Find where the given text appears and provide that cell's center as [X, Y] coordinate. 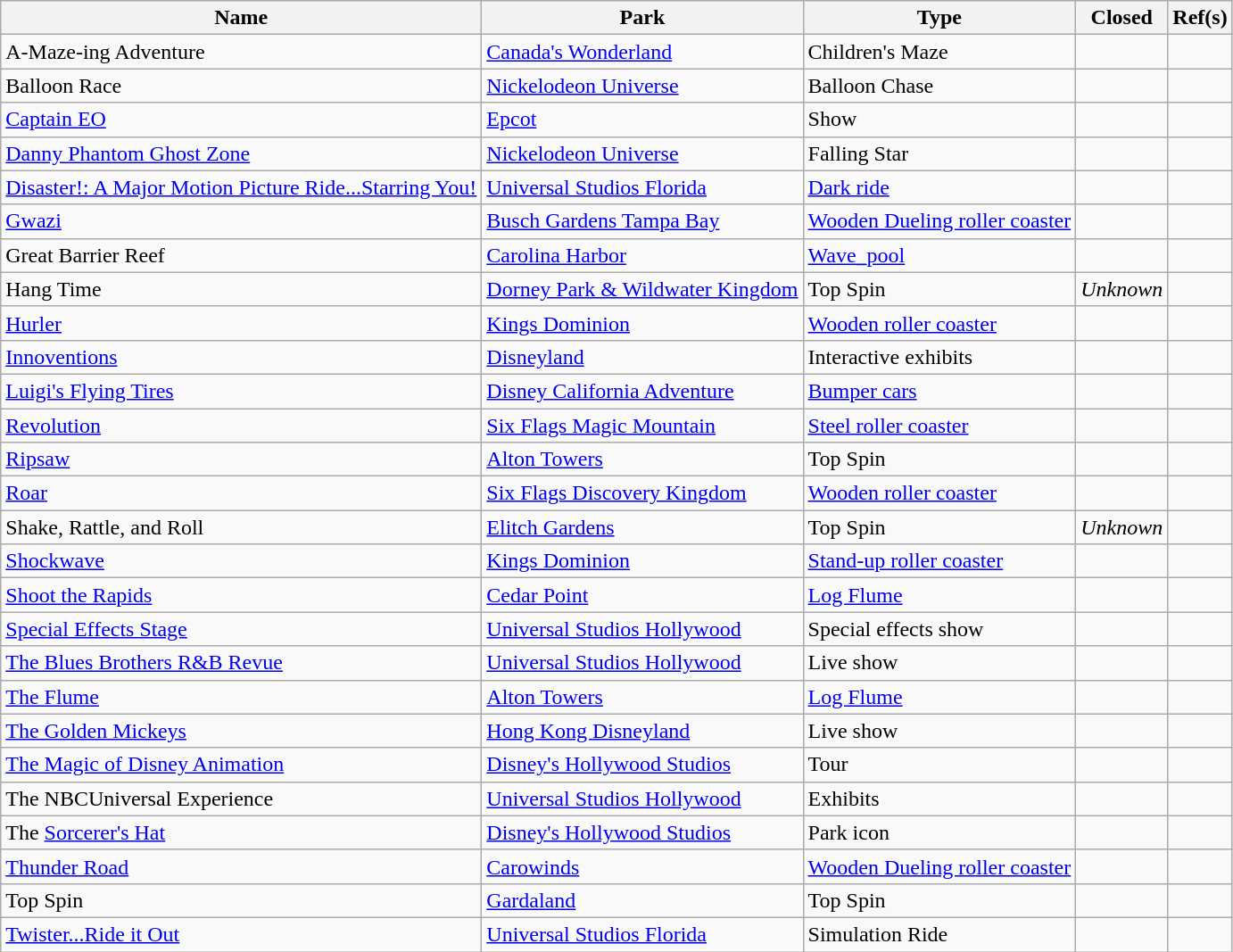
The Flume [241, 697]
A-Maze-ing Adventure [241, 52]
Danny Phantom Ghost Zone [241, 153]
Wave_pool [939, 255]
Roar [241, 493]
Innoventions [241, 357]
Bumper cars [939, 391]
Shockwave [241, 561]
Disaster!: A Major Motion Picture Ride...Starring You! [241, 187]
Children's Maze [939, 52]
Special Effects Stage [241, 629]
Park [642, 18]
Steel roller coaster [939, 426]
Twister...Ride it Out [241, 934]
Type [939, 18]
Epcot [642, 120]
Park icon [939, 832]
Dorney Park & Wildwater Kingdom [642, 289]
Canada's Wonderland [642, 52]
Exhibits [939, 799]
Falling Star [939, 153]
Carolina Harbor [642, 255]
Six Flags Magic Mountain [642, 426]
The Sorcerer's Hat [241, 832]
The Magic of Disney Animation [241, 765]
Simulation Ride [939, 934]
The Golden Mickeys [241, 731]
Disneyland [642, 357]
Revolution [241, 426]
Disney California Adventure [642, 391]
Cedar Point [642, 595]
Thunder Road [241, 866]
Stand-up roller coaster [939, 561]
Hurler [241, 323]
Interactive exhibits [939, 357]
Captain EO [241, 120]
Busch Gardens Tampa Bay [642, 221]
Show [939, 120]
Hang Time [241, 289]
The NBCUniversal Experience [241, 799]
Closed [1122, 18]
Great Barrier Reef [241, 255]
Shoot the Rapids [241, 595]
Luigi's Flying Tires [241, 391]
Balloon Chase [939, 86]
Elitch Gardens [642, 527]
Ref(s) [1200, 18]
Carowinds [642, 866]
Dark ride [939, 187]
Gwazi [241, 221]
Hong Kong Disneyland [642, 731]
The Blues Brothers R&B Revue [241, 663]
Special effects show [939, 629]
Tour [939, 765]
Balloon Race [241, 86]
Name [241, 18]
Six Flags Discovery Kingdom [642, 493]
Ripsaw [241, 459]
Gardaland [642, 900]
Shake, Rattle, and Roll [241, 527]
